Search for the cell housing the specified text and yield its (x, y) center coordinate. 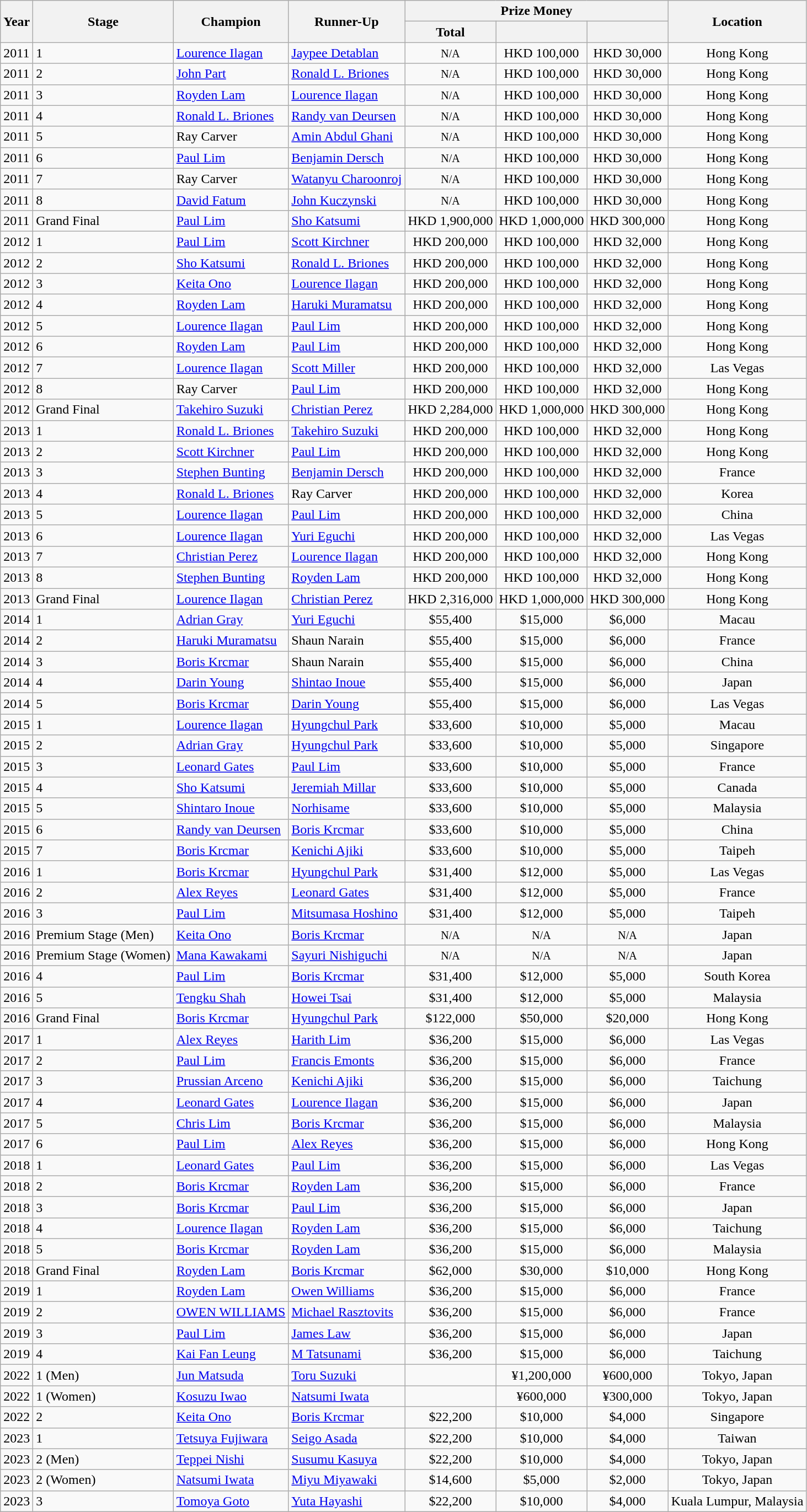
David Fatum (231, 200)
OWEN WILLIAMS (231, 1312)
Premium Stage (Men) (103, 935)
Prize Money (536, 11)
$50,000 (542, 1018)
$122,000 (450, 1018)
Jeremiah Millar (346, 787)
Kai Fan Leung (231, 1354)
John Kuczynski (346, 200)
Harith Lim (346, 1039)
Mitsumasa Hoshino (346, 913)
John Part (231, 74)
Taiwan (737, 1438)
Runner-Up (346, 22)
Kuala Lumpur, Malaysia (737, 1501)
1 (Women) (103, 1396)
Year (17, 22)
$2,000 (628, 1480)
Sayuri Nishiguchi (346, 956)
M Tatsunami (346, 1354)
Yuta Hayashi (346, 1501)
HKD 2,284,000 (450, 410)
¥1,200,000 (542, 1375)
Francis Emonts (346, 1060)
Teppei Nishi (231, 1459)
Amin Abdul Ghani (346, 137)
Seigo Asada (346, 1438)
2 (Women) (103, 1480)
Michael Rasztovits (346, 1312)
Miyu Miyawaki (346, 1480)
1 (Men) (103, 1375)
Korea (737, 494)
Champion (231, 22)
$14,600 (450, 1480)
$20,000 (628, 1018)
$30,000 (542, 1270)
Stage (103, 22)
Norhisame (346, 808)
James Law (346, 1333)
Canada (737, 787)
HKD 1,900,000 (450, 221)
Tengku Shah (231, 998)
2 (Men) (103, 1459)
Location (737, 22)
Howei Tsai (346, 998)
Susumu Kasuya (346, 1459)
Jaypee Detablan (346, 53)
Mana Kawakami (231, 956)
HKD 2,316,000 (450, 598)
$62,000 (450, 1270)
Tomoya Goto (231, 1501)
Tetsuya Fujiwara (231, 1438)
South Korea (737, 977)
Premium Stage (Women) (103, 956)
Owen Williams (346, 1291)
Prussian Arceno (231, 1081)
Jun Matsuda (231, 1375)
¥300,000 (628, 1396)
Toru Suzuki (346, 1375)
Total (450, 32)
Kosuzu Iwao (231, 1396)
Shintaro Inoue (231, 808)
Chris Lim (231, 1123)
Shintao Inoue (346, 683)
Watanyu Charoonroj (346, 179)
Scott Miller (346, 368)
